Scan for the cell matching the given text and deliver its (X, Y) coordinate at center. 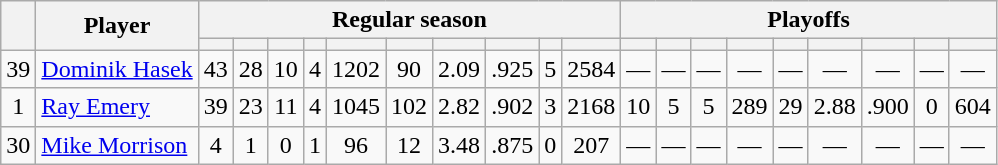
28 (250, 69)
2.82 (460, 107)
Regular season (410, 20)
Player (117, 26)
11 (286, 107)
3 (550, 107)
1202 (356, 69)
2168 (592, 107)
2584 (592, 69)
96 (356, 145)
289 (750, 107)
30 (18, 145)
604 (972, 107)
2.88 (834, 107)
Dominik Hasek (117, 69)
3.48 (460, 145)
29 (790, 107)
23 (250, 107)
12 (410, 145)
.902 (512, 107)
Mike Morrison (117, 145)
.925 (512, 69)
.875 (512, 145)
1045 (356, 107)
90 (410, 69)
2.09 (460, 69)
102 (410, 107)
207 (592, 145)
Ray Emery (117, 107)
43 (216, 69)
Playoffs (809, 20)
.900 (888, 107)
